Capture the cell that displays the provided text and extract its (x, y) central coordinate. 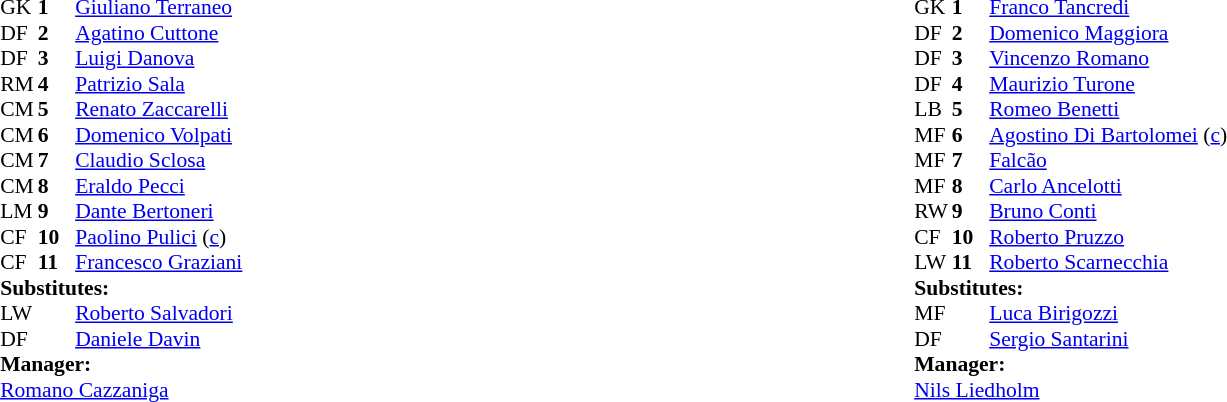
Romeo Benetti (1108, 109)
Falcão (1108, 161)
Luca Birigozzi (1108, 313)
Agatino Cuttone (158, 33)
Eraldo Pecci (158, 186)
Maurizio Turone (1108, 84)
Renato Zaccarelli (158, 109)
Claudio Sclosa (158, 161)
Roberto Pruzzo (1108, 237)
Agostino Di Bartolomei (c) (1108, 135)
Vincenzo Romano (1108, 59)
Domenico Volpati (158, 135)
Domenico Maggiora (1108, 33)
Bruno Conti (1108, 211)
RW (933, 211)
Dante Bertoneri (158, 211)
Carlo Ancelotti (1108, 186)
Roberto Scarnecchia (1108, 263)
Daniele Davin (158, 339)
Paolino Pulici (c) (158, 237)
Sergio Santarini (1108, 339)
LM (19, 211)
LB (933, 109)
RM (19, 84)
Patrizio Sala (158, 84)
Francesco Graziani (158, 263)
Luigi Danova (158, 59)
Roberto Salvadori (158, 313)
